Detect which cell encompasses the target text, then output its (x, y) center coordinate. 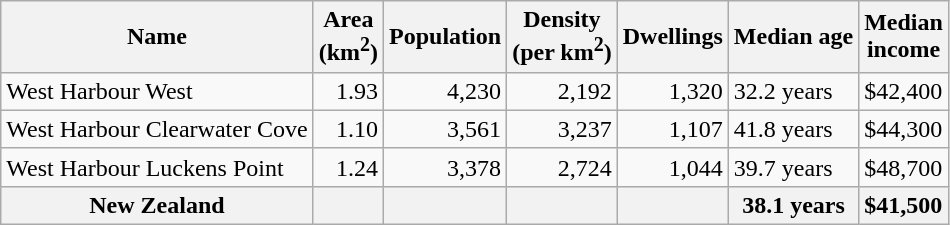
$48,700 (904, 167)
1.10 (348, 129)
Name (157, 37)
$41,500 (904, 205)
West Harbour Clearwater Cove (157, 129)
1.24 (348, 167)
$44,300 (904, 129)
1,107 (672, 129)
Median age (793, 37)
1,044 (672, 167)
2,192 (562, 91)
41.8 years (793, 129)
39.7 years (793, 167)
Dwellings (672, 37)
4,230 (446, 91)
1.93 (348, 91)
3,378 (446, 167)
2,724 (562, 167)
3,561 (446, 129)
3,237 (562, 129)
Medianincome (904, 37)
Population (446, 37)
Density(per km2) (562, 37)
$42,400 (904, 91)
32.2 years (793, 91)
New Zealand (157, 205)
West Harbour Luckens Point (157, 167)
1,320 (672, 91)
38.1 years (793, 205)
West Harbour West (157, 91)
Area(km2) (348, 37)
